Capture the cell that displays the provided text and extract its [X, Y] central coordinate. 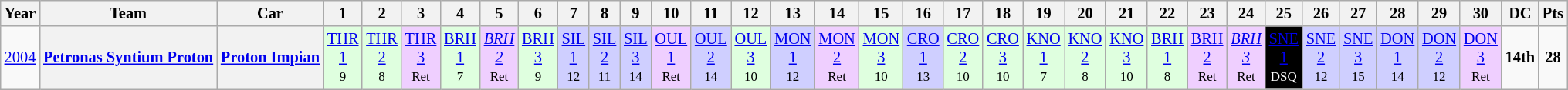
Petronas Syntium Proton [128, 58]
6 [538, 13]
THR3Ret [421, 58]
MON2Ret [837, 58]
2004 [20, 58]
DC [1520, 13]
2 [381, 13]
Proton Impian [270, 58]
14th [1520, 58]
24 [1246, 13]
23 [1207, 13]
5 [499, 13]
OUL310 [751, 58]
THR28 [381, 58]
DON114 [1397, 58]
Year [20, 13]
BRH18 [1167, 58]
DON3Ret [1481, 58]
15 [882, 13]
KNO17 [1044, 58]
CRO310 [1003, 58]
30 [1481, 13]
21 [1126, 13]
THR19 [343, 58]
SNE315 [1358, 58]
16 [923, 13]
SNE1DSQ [1284, 58]
OUL1Ret [671, 58]
1 [343, 13]
10 [671, 13]
27 [1358, 13]
7 [574, 13]
MON112 [792, 58]
SIL112 [574, 58]
BRH3Ret [1246, 58]
12 [751, 13]
SIL211 [605, 58]
SIL314 [635, 58]
17 [963, 13]
Pts [1553, 13]
20 [1085, 13]
CRO210 [963, 58]
11 [711, 13]
9 [635, 13]
Car [270, 13]
13 [792, 13]
KNO310 [1126, 58]
4 [460, 13]
SNE212 [1321, 58]
22 [1167, 13]
DON212 [1439, 58]
BRH39 [538, 58]
25 [1284, 13]
OUL214 [711, 58]
14 [837, 13]
KNO28 [1085, 58]
18 [1003, 13]
19 [1044, 13]
3 [421, 13]
MON310 [882, 58]
29 [1439, 13]
26 [1321, 13]
Team [128, 13]
8 [605, 13]
BRH17 [460, 58]
CRO113 [923, 58]
